Provide the [X, Y] coordinate of the cell's center where the given text is located.  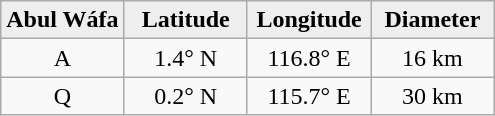
16 km [432, 58]
115.7° E [308, 96]
Longitude [308, 20]
1.4° N [186, 58]
30 km [432, 96]
0.2° N [186, 96]
Diameter [432, 20]
A [62, 58]
Q [62, 96]
116.8° E [308, 58]
Latitude [186, 20]
Abul Wáfa [62, 20]
